Output the [x, y] coordinate of the center of the cell containing the given text.  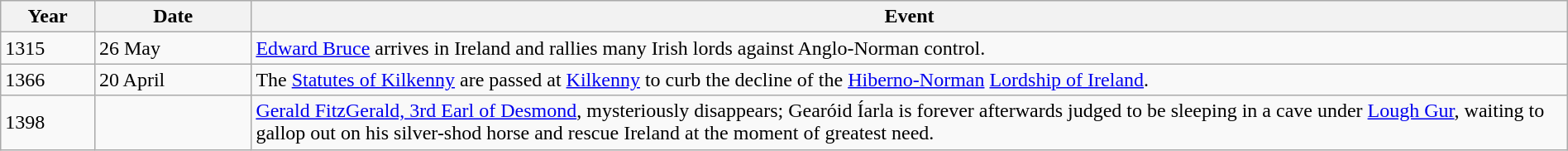
1398 [48, 123]
26 May [172, 48]
1366 [48, 80]
The Statutes of Kilkenny are passed at Kilkenny to curb the decline of the Hiberno-Norman Lordship of Ireland. [910, 80]
Edward Bruce arrives in Ireland and rallies many Irish lords against Anglo-Norman control. [910, 48]
Year [48, 17]
Date [172, 17]
Event [910, 17]
20 April [172, 80]
1315 [48, 48]
